Return (X, Y) of the center of cell containing provided text 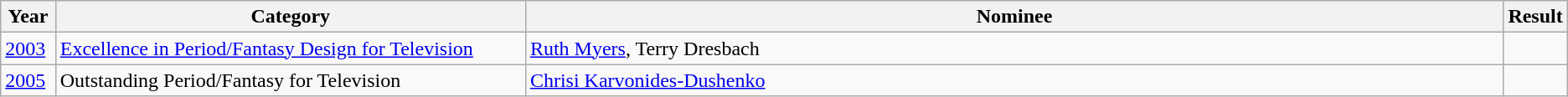
2003 (28, 48)
Outstanding Period/Fantasy for Television (290, 80)
Year (28, 17)
2005 (28, 80)
Ruth Myers, Terry Dresbach (1014, 48)
Nominee (1014, 17)
Result (1535, 17)
Chrisi Karvonides-Dushenko (1014, 80)
Excellence in Period/Fantasy Design for Television (290, 48)
Category (290, 17)
